Determine the (x, y) coordinate at the center of the cell enclosing the given text.  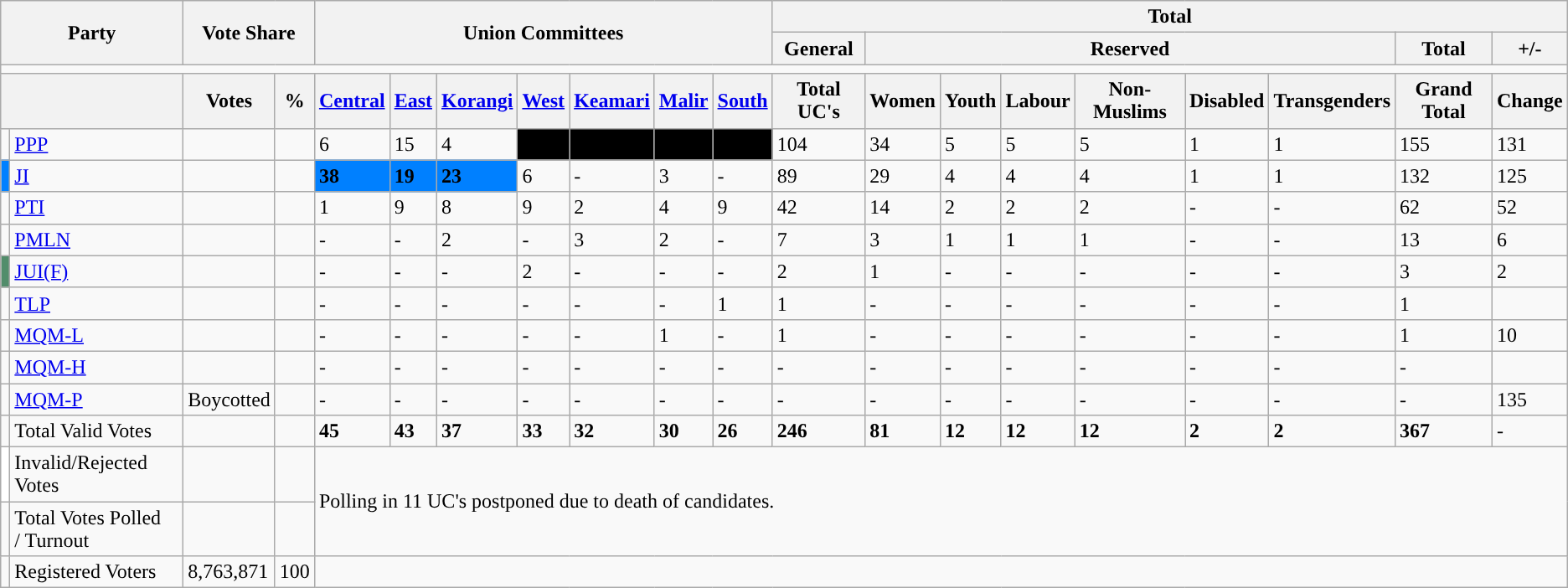
104 (819, 144)
General (819, 49)
JUI(F) (97, 271)
89 (819, 176)
34 (903, 144)
43 (413, 431)
Korangi (477, 101)
Total Valid Votes (97, 431)
14 (903, 208)
TLP (97, 303)
13 (1444, 240)
Registered Voters (97, 572)
131 (1529, 144)
Total Votes Polled/ Turnout (97, 529)
135 (1529, 400)
Union Committees (543, 33)
100 (295, 572)
Votes (230, 101)
367 (1444, 431)
Youth (970, 101)
Disabled (1226, 101)
PTI (97, 208)
27 (612, 144)
37 (477, 431)
Malir (683, 101)
7 (819, 240)
Polling in 11 UC's postponed due to death of candidates. (941, 502)
Total UC's (819, 101)
MQM-H (97, 367)
JI (97, 176)
South (742, 101)
8,763,871 (230, 572)
PPP (97, 144)
26 (742, 431)
32 (612, 431)
East (413, 101)
38 (352, 176)
MQM-L (97, 335)
246 (819, 431)
29 (903, 176)
Party (92, 33)
155 (1444, 144)
8 (477, 208)
132 (1444, 176)
Boycotted (230, 400)
62 (1444, 208)
Change (1529, 101)
Women (903, 101)
Non-Muslims (1129, 101)
15 (413, 144)
West (544, 101)
Vote Share (250, 33)
Labour (1038, 101)
10 (1529, 335)
19 (413, 176)
42 (819, 208)
Grand Total (1444, 101)
% (295, 101)
125 (1529, 176)
PMLN (97, 240)
Reserved (1131, 49)
52 (1529, 208)
33 (544, 431)
Keamari (612, 101)
23 (477, 176)
+/- (1529, 49)
Central (352, 101)
30 (683, 431)
Transgenders (1332, 101)
20 (683, 144)
45 (352, 431)
Invalid/Rejected Votes (97, 474)
81 (903, 431)
MQM-P (97, 400)
